Capture the cell that displays the provided text and extract its [x, y] central coordinate. 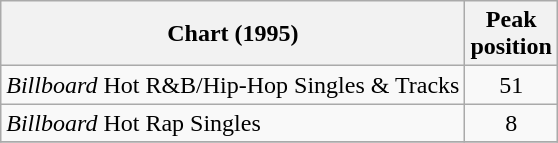
Billboard Hot Rap Singles [233, 123]
8 [511, 123]
Billboard Hot R&B/Hip-Hop Singles & Tracks [233, 85]
51 [511, 85]
Chart (1995) [233, 34]
Peakposition [511, 34]
